Detect which cell encompasses the target text, then output its [X, Y] center coordinate. 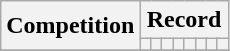
Record [184, 20]
Competition [70, 26]
